Extract the [X, Y] coordinate from the center of the cell holding the provided text.  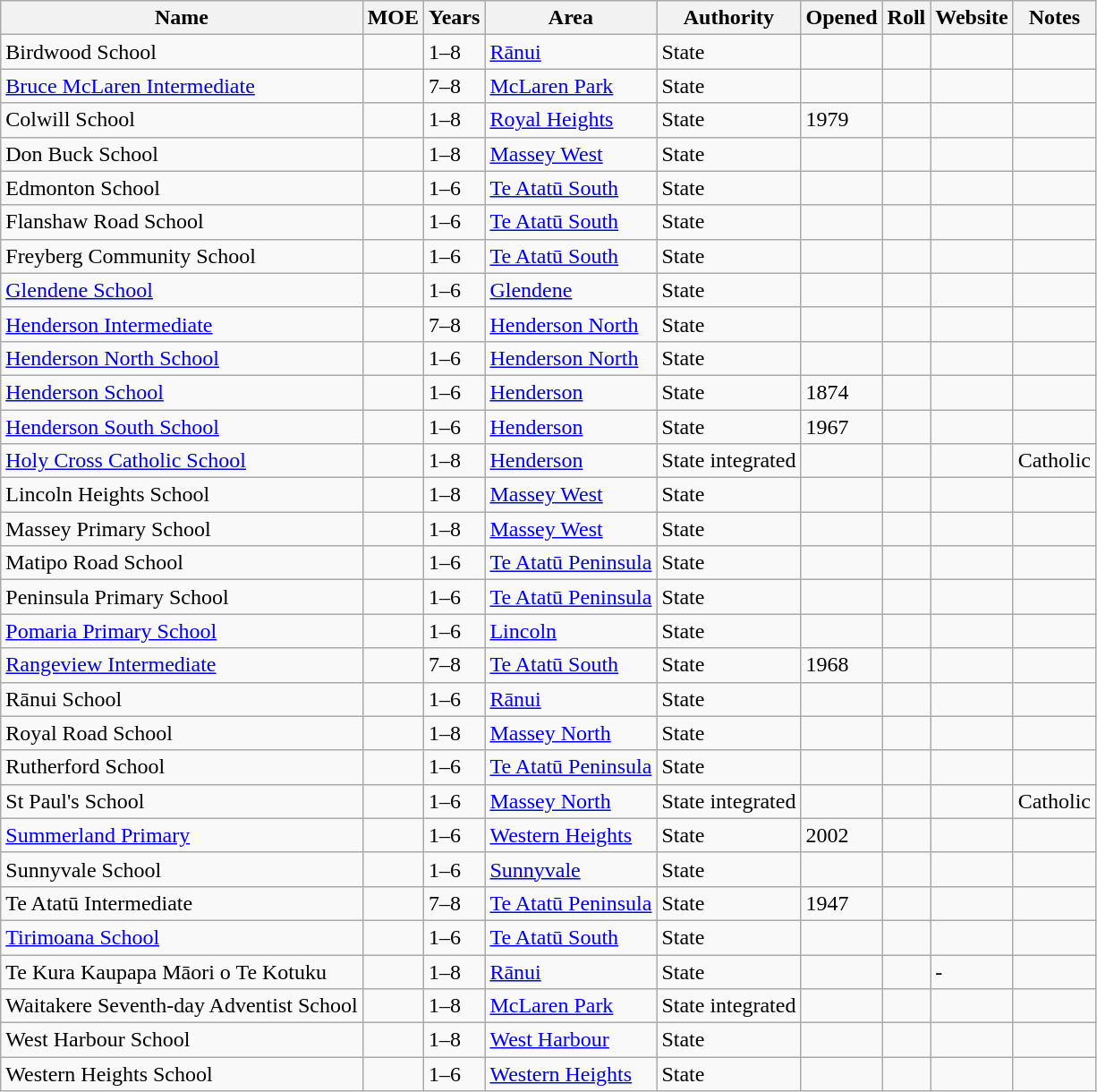
Holy Cross Catholic School [182, 461]
Henderson South School [182, 427]
Lincoln Heights School [182, 495]
Freyberg Community School [182, 256]
West Harbour [571, 1040]
Western Heights School [182, 1074]
Te Atatū Intermediate [182, 903]
Sunnyvale School [182, 869]
Henderson North School [182, 358]
Glendene [571, 290]
Notes [1054, 18]
Edmonton School [182, 188]
Matipo Road School [182, 563]
MOE [393, 18]
1968 [841, 665]
Area [571, 18]
Website [972, 18]
Te Kura Kaupapa Māori o Te Kotuku [182, 971]
Summerland Primary [182, 835]
1874 [841, 392]
Rānui School [182, 699]
St Paul's School [182, 801]
Sunnyvale [571, 869]
Opened [841, 18]
Royal Road School [182, 733]
Rutherford School [182, 767]
Roll [906, 18]
Peninsula Primary School [182, 597]
1967 [841, 427]
Henderson Intermediate [182, 324]
Colwill School [182, 120]
- [972, 971]
Massey Primary School [182, 529]
Lincoln [571, 631]
Years [455, 18]
1979 [841, 120]
Waitakere Seventh-day Adventist School [182, 1006]
1947 [841, 903]
Bruce McLaren Intermediate [182, 86]
Rangeview Intermediate [182, 665]
Pomaria Primary School [182, 631]
Glendene School [182, 290]
Birdwood School [182, 52]
Henderson School [182, 392]
2002 [841, 835]
Don Buck School [182, 154]
Flanshaw Road School [182, 222]
Name [182, 18]
West Harbour School [182, 1040]
Tirimoana School [182, 937]
Royal Heights [571, 120]
Authority [728, 18]
